Determine the [x, y] coordinate at the center of the cell enclosing the given text.  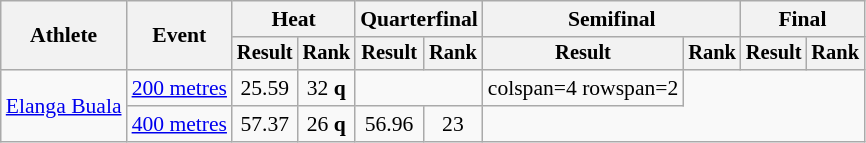
Final [802, 19]
23 [453, 124]
32 q [327, 88]
Athlete [64, 36]
56.96 [389, 124]
Elanga Buala [64, 106]
200 metres [180, 88]
400 metres [180, 124]
Event [180, 36]
Semifinal [612, 19]
Heat [294, 19]
57.37 [265, 124]
Quarterfinal [419, 19]
25.59 [265, 88]
26 q [327, 124]
colspan=4 rowspan=2 [584, 88]
